For the text-containing cell, return its midpoint in [x, y] coordinate format. 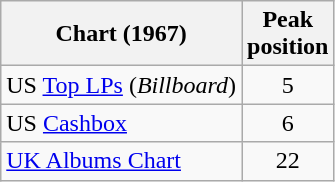
US Top LPs (Billboard) [122, 85]
Peakposition [288, 34]
UK Albums Chart [122, 161]
US Cashbox [122, 123]
Chart (1967) [122, 34]
22 [288, 161]
5 [288, 85]
6 [288, 123]
